Pinpoint the cell where the given text exists, returning its (X, Y) midpoint coordinate. 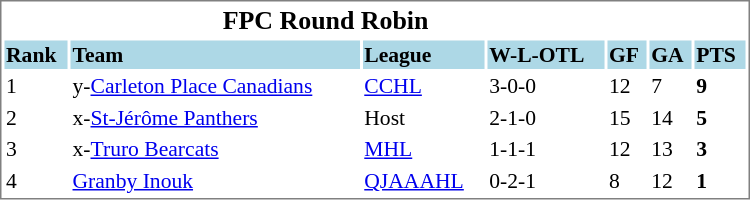
2 (36, 118)
x-Truro Bearcats (216, 149)
Granby Inouk (216, 180)
9 (720, 86)
GF (626, 54)
W-L-OTL (546, 54)
8 (626, 180)
13 (671, 149)
3-0-0 (546, 86)
1-1-1 (546, 149)
15 (626, 118)
y-Carleton Place Canadians (216, 86)
14 (671, 118)
5 (720, 118)
FPC Round Robin (325, 20)
Host (424, 118)
League (424, 54)
0-2-1 (546, 180)
2-1-0 (546, 118)
PTS (720, 54)
QJAAAHL (424, 180)
Rank (36, 54)
MHL (424, 149)
4 (36, 180)
7 (671, 86)
CCHL (424, 86)
GA (671, 54)
Team (216, 54)
x-St-Jérôme Panthers (216, 118)
